Return the [x, y] coordinate for the center point of the cell that contains the specified text.  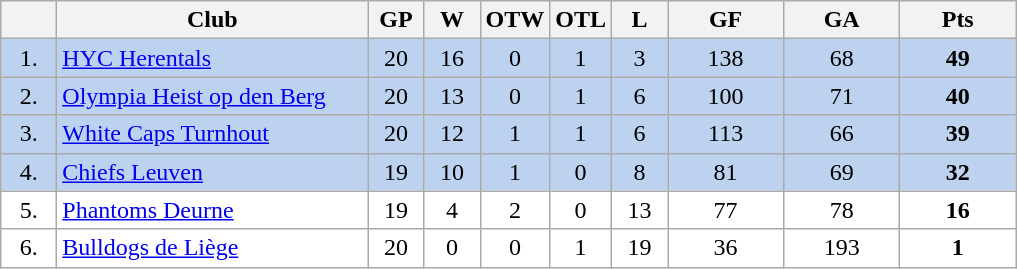
193 [842, 248]
68 [842, 58]
Pts [958, 20]
GF [726, 20]
HYC Herentals [212, 58]
49 [958, 58]
OTW [515, 20]
L [640, 20]
69 [842, 172]
113 [726, 134]
32 [958, 172]
Phantoms Deurne [212, 210]
81 [726, 172]
Club [212, 20]
10 [452, 172]
77 [726, 210]
39 [958, 134]
138 [726, 58]
GA [842, 20]
OTL [581, 20]
4. [29, 172]
Olympia Heist op den Berg [212, 96]
3. [29, 134]
2. [29, 96]
1. [29, 58]
2 [515, 210]
3 [640, 58]
5. [29, 210]
71 [842, 96]
6. [29, 248]
White Caps Turnhout [212, 134]
W [452, 20]
66 [842, 134]
40 [958, 96]
4 [452, 210]
GP [396, 20]
36 [726, 248]
12 [452, 134]
100 [726, 96]
8 [640, 172]
Chiefs Leuven [212, 172]
78 [842, 210]
Bulldogs de Liège [212, 248]
